Output the (x, y) coordinate of the center of the cell containing the given text.  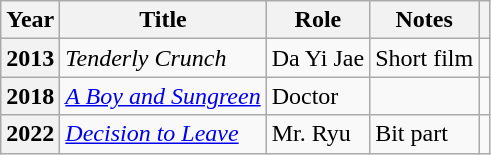
Title (163, 20)
Tenderly Crunch (163, 58)
Year (30, 20)
Doctor (318, 96)
Notes (424, 20)
Mr. Ryu (318, 134)
2022 (30, 134)
A Boy and Sungreen (163, 96)
Bit part (424, 134)
2018 (30, 96)
Da Yi Jae (318, 58)
2013 (30, 58)
Short film (424, 58)
Decision to Leave (163, 134)
Role (318, 20)
